Return [x, y] of the center of cell containing provided text 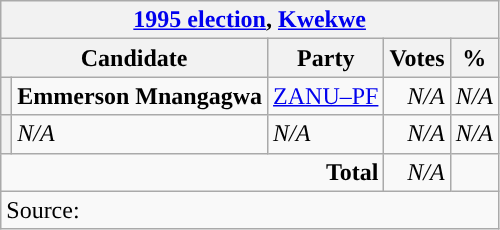
Source: [250, 210]
Party [326, 58]
ZANU–PF [326, 96]
Candidate [134, 58]
Total [192, 172]
Votes [417, 58]
% [474, 58]
Emmerson Mnangagwa [140, 96]
1995 election, Kwekwe [250, 20]
